Search for the cell housing the specified text and yield its [x, y] center coordinate. 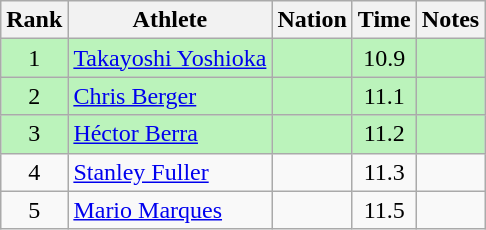
2 [34, 96]
4 [34, 172]
Chris Berger [170, 96]
Athlete [170, 20]
5 [34, 210]
Nation [312, 20]
3 [34, 134]
Mario Marques [170, 210]
1 [34, 58]
Rank [34, 20]
11.3 [384, 172]
Notes [450, 20]
Héctor Berra [170, 134]
Stanley Fuller [170, 172]
11.5 [384, 210]
11.2 [384, 134]
11.1 [384, 96]
Takayoshi Yoshioka [170, 58]
10.9 [384, 58]
Time [384, 20]
